Provide the (X, Y) coordinate of the cell's center where the given text is located.  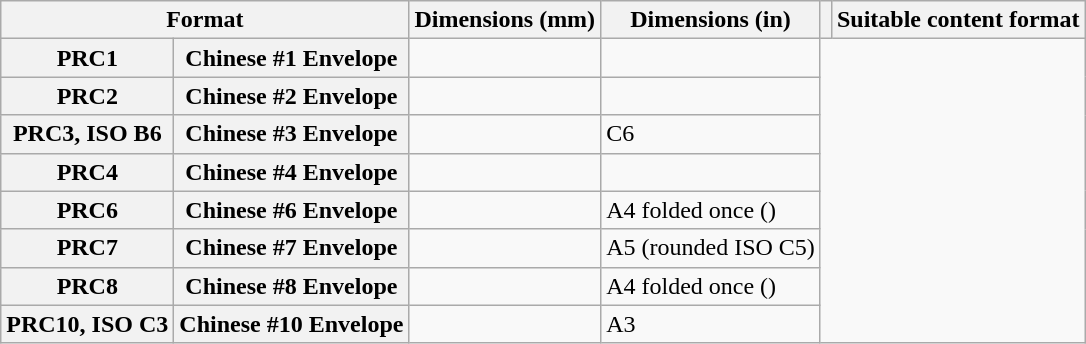
Chinese #10 Envelope (292, 324)
Chinese #7 Envelope (292, 248)
PRC3, ISO B6 (88, 134)
Suitable content format (958, 20)
Chinese #8 Envelope (292, 286)
Chinese #4 Envelope (292, 172)
Chinese #1 Envelope (292, 58)
PRC6 (88, 210)
Chinese #6 Envelope (292, 210)
Dimensions (in) (711, 20)
Format (205, 20)
Chinese #3 Envelope (292, 134)
PRC4 (88, 172)
PRC8 (88, 286)
Chinese #2 Envelope (292, 96)
C6 (711, 134)
A3 (711, 324)
Dimensions (mm) (505, 20)
A5 (rounded ISO C5) (711, 248)
PRC1 (88, 58)
PRC10, ISO C3 (88, 324)
PRC2 (88, 96)
PRC7 (88, 248)
